Return the [X, Y] coordinate for the center point of the cell that contains the specified text.  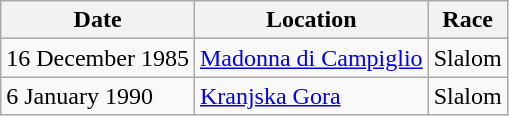
Location [311, 20]
6 January 1990 [98, 96]
Race [468, 20]
Date [98, 20]
16 December 1985 [98, 58]
Kranjska Gora [311, 96]
Madonna di Campiglio [311, 58]
